Identify which cell holds the provided text, then report its [X, Y] central coordinate. 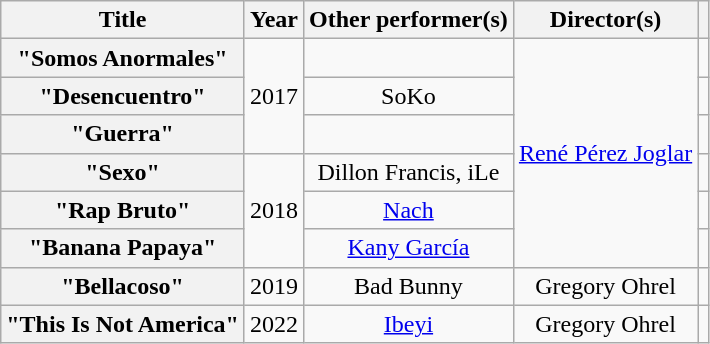
Dillon Francis, iLe [409, 172]
Other performer(s) [409, 20]
"Bellacoso" [123, 286]
2019 [274, 286]
Ibeyi [409, 324]
2017 [274, 96]
Kany García [409, 248]
"This Is Not America" [123, 324]
"Guerra" [123, 134]
Nach [409, 210]
SoKo [409, 96]
2022 [274, 324]
"Sexo" [123, 172]
"Banana Papaya" [123, 248]
"Desencuentro" [123, 96]
Title [123, 20]
Bad Bunny [409, 286]
Director(s) [605, 20]
René Pérez Joglar [605, 153]
"Rap Bruto" [123, 210]
2018 [274, 210]
Year [274, 20]
"Somos Anormales" [123, 58]
